Determine the [X, Y] coordinate at the center of the cell enclosing the given text.  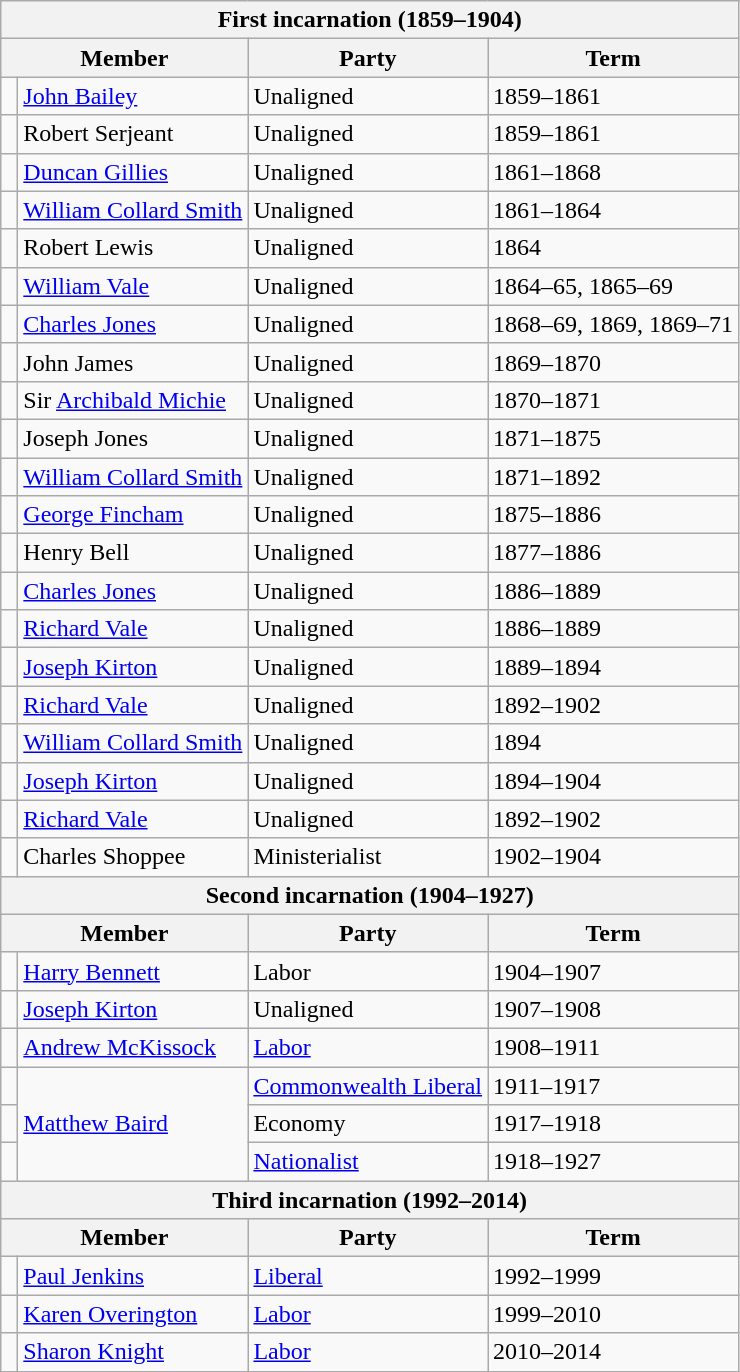
1861–1868 [614, 172]
1904–1907 [614, 971]
Commonwealth Liberal [368, 1085]
1871–1875 [614, 438]
Sharon Knight [133, 1352]
Paul Jenkins [133, 1276]
Duncan Gillies [133, 172]
1869–1870 [614, 362]
Liberal [368, 1276]
Robert Serjeant [133, 134]
1907–1908 [614, 1009]
Matthew Baird [133, 1123]
Sir Archibald Michie [133, 400]
1908–1911 [614, 1047]
Ministerialist [368, 857]
1918–1927 [614, 1162]
Harry Bennett [133, 971]
John James [133, 362]
Andrew McKissock [133, 1047]
1917–1918 [614, 1124]
1870–1871 [614, 400]
1894 [614, 743]
Henry Bell [133, 553]
First incarnation (1859–1904) [370, 20]
Joseph Jones [133, 438]
Robert Lewis [133, 248]
1894–1904 [614, 781]
2010–2014 [614, 1352]
1902–1904 [614, 857]
1992–1999 [614, 1276]
Charles Shoppee [133, 857]
George Fincham [133, 515]
1999–2010 [614, 1314]
1861–1864 [614, 210]
Second incarnation (1904–1927) [370, 895]
John Bailey [133, 96]
1889–1894 [614, 667]
1871–1892 [614, 477]
1911–1917 [614, 1085]
1864–65, 1865–69 [614, 286]
Economy [368, 1124]
William Vale [133, 286]
Karen Overington [133, 1314]
1868–69, 1869, 1869–71 [614, 324]
Nationalist [368, 1162]
1875–1886 [614, 515]
Third incarnation (1992–2014) [370, 1200]
1864 [614, 248]
1877–1886 [614, 553]
